Find where the given text appears and provide that cell's center as (x, y) coordinate. 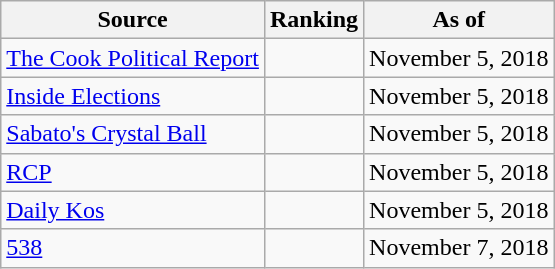
Ranking (314, 20)
November 7, 2018 (459, 248)
The Cook Political Report (133, 58)
538 (133, 248)
Sabato's Crystal Ball (133, 134)
RCP (133, 172)
As of (459, 20)
Daily Kos (133, 210)
Inside Elections (133, 96)
Source (133, 20)
